Detect which cell encompasses the target text, then output its [X, Y] center coordinate. 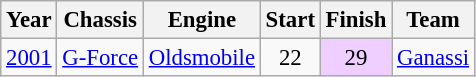
Year [29, 20]
22 [290, 58]
G-Force [100, 58]
Ganassi [434, 58]
Oldsmobile [202, 58]
Start [290, 20]
Chassis [100, 20]
2001 [29, 58]
Team [434, 20]
Finish [356, 20]
Engine [202, 20]
29 [356, 58]
